Identify which cell holds the provided text, then report its (x, y) central coordinate. 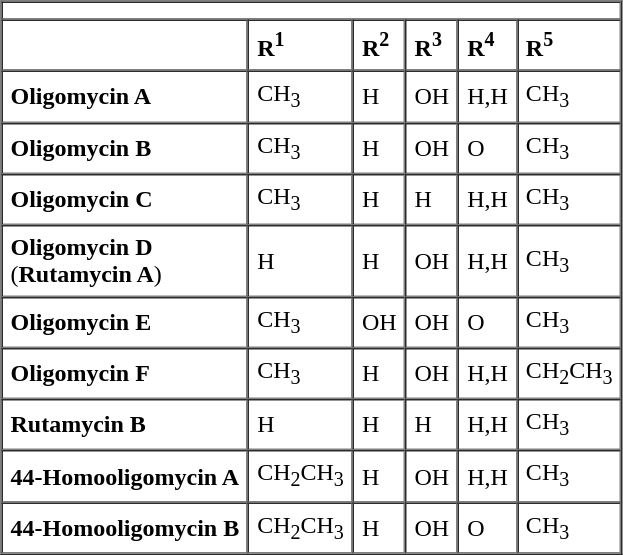
Oligomycin C (126, 200)
44-Homooligomycin A (126, 476)
Oligomycin F (126, 374)
R5 (570, 46)
44-Homooligomycin B (126, 528)
R2 (380, 46)
R4 (488, 46)
Rutamycin B (126, 424)
Oligomycin E (126, 322)
Oligomycin A (126, 96)
Oligomycin B (126, 148)
Oligomycin D(Rutamycin A) (126, 261)
R1 (300, 46)
R3 (432, 46)
